Provide the [X, Y] coordinate of the cell's center where the given text is located.  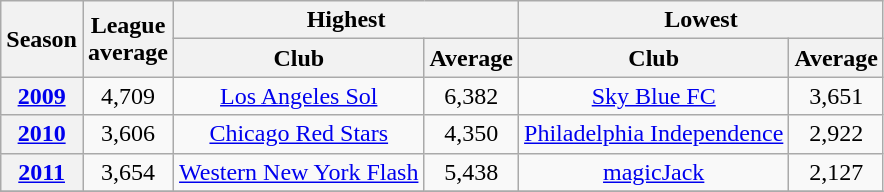
6,382 [472, 96]
2,127 [836, 172]
4,350 [472, 134]
Western New York Flash [299, 172]
3,651 [836, 96]
Highest [346, 20]
Season [42, 39]
Lowest [702, 20]
Sky Blue FC [654, 96]
2,922 [836, 134]
2009 [42, 96]
2010 [42, 134]
Leagueaverage [128, 39]
Los Angeles Sol [299, 96]
magicJack [654, 172]
Chicago Red Stars [299, 134]
4,709 [128, 96]
3,654 [128, 172]
3,606 [128, 134]
Philadelphia Independence [654, 134]
5,438 [472, 172]
2011 [42, 172]
